Locate the cell with the specified text and output its [x, y] center coordinate. 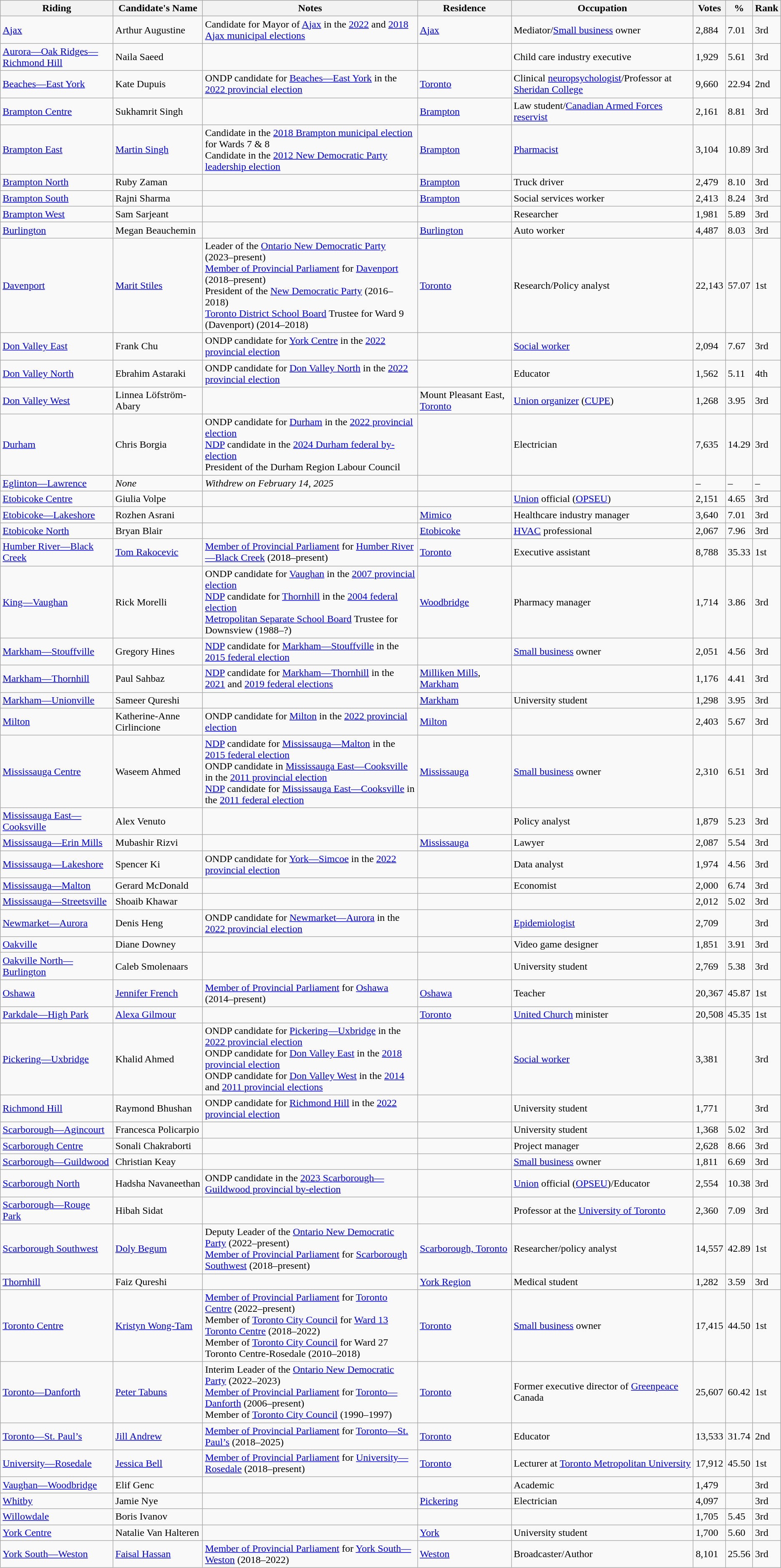
ONDP candidate in the 2023 Scarborough—Guildwood provincial by-election [310, 1183]
Vaughan—Woodbridge [57, 1485]
Jessica Bell [158, 1464]
7.09 [739, 1210]
Member of Provincial Parliament for University—Rosedale (2018–present) [310, 1464]
20,508 [709, 1015]
Lawyer [602, 842]
4.41 [739, 678]
Sukhamrit Singh [158, 111]
Etobicoke North [57, 531]
Whitby [57, 1501]
Frank Chu [158, 346]
Willowdale [57, 1517]
10.89 [739, 149]
Etobicoke—Lakeshore [57, 515]
4,487 [709, 230]
2,012 [709, 902]
Jamie Nye [158, 1501]
ONDP candidate for York Centre in the 2022 provincial election [310, 346]
Don Valley North [57, 373]
Kristyn Wong-Tam [158, 1326]
Davenport [57, 285]
1,562 [709, 373]
Former executive director of Greenpeace Canada [602, 1392]
Aurora—Oak Ridges—Richmond Hill [57, 57]
Brampton North [57, 182]
Woodbridge [465, 602]
5.54 [739, 842]
Executive assistant [602, 552]
Occupation [602, 8]
Sameer Qureshi [158, 700]
4.65 [739, 499]
Oakville North—Burlington [57, 966]
60.42 [739, 1392]
Votes [709, 8]
25,607 [709, 1392]
3,104 [709, 149]
31.74 [739, 1436]
ONDP candidate for Milton in the 2022 provincial election [310, 722]
Faiz Qureshi [158, 1281]
% [739, 8]
Doly Begum [158, 1248]
Eglinton—Lawrence [57, 483]
Clinical neuropsychologist/Professor at Sheridan College [602, 84]
None [158, 483]
Toronto—Danforth [57, 1392]
2,628 [709, 1146]
Member of Provincial Parliament for York South—Weston (2018–2022) [310, 1554]
Peter Tabuns [158, 1392]
2,161 [709, 111]
Brampton West [57, 214]
Naila Saeed [158, 57]
Rozhen Asrani [158, 515]
Researcher/policy analyst [602, 1248]
9,660 [709, 84]
Thornhill [57, 1281]
Professor at the University of Toronto [602, 1210]
6.69 [739, 1162]
Scarborough Centre [57, 1146]
ONDP candidate for Newmarket—Aurora in the 2022 provincial election [310, 923]
17,912 [709, 1464]
2,709 [709, 923]
3,381 [709, 1059]
5.23 [739, 821]
1,368 [709, 1130]
Riding [57, 8]
Mubashir Rizvi [158, 842]
25.56 [739, 1554]
York Centre [57, 1533]
Hibah Sidat [158, 1210]
3.59 [739, 1281]
Scarborough—Guildwood [57, 1162]
1,282 [709, 1281]
Candidate in the 2018 Brampton municipal election for Wards 7 & 8 Candidate in the 2012 New Democratic Party leadership election [310, 149]
Member of Provincial Parliament for Oshawa (2014–present) [310, 993]
Durham [57, 445]
Etobicoke Centre [57, 499]
2,000 [709, 886]
Paul Sahbaz [158, 678]
Sam Sarjeant [158, 214]
1,700 [709, 1533]
7.96 [739, 531]
Video game designer [602, 945]
13,533 [709, 1436]
Economist [602, 886]
York [465, 1533]
York South—Weston [57, 1554]
Deputy Leader of the Ontario New Democratic Party (2022–present) Member of Provincial Parliament for Scarborough Southwest (2018–present) [310, 1248]
1,974 [709, 864]
Richmond Hill [57, 1108]
1,176 [709, 678]
7.67 [739, 346]
Bryan Blair [158, 531]
Markham [465, 700]
8.10 [739, 182]
45.87 [739, 993]
Jill Andrew [158, 1436]
Beaches—East York [57, 84]
Policy analyst [602, 821]
5.60 [739, 1533]
Alexa Gilmour [158, 1015]
Notes [310, 8]
Waseem Ahmed [158, 771]
Candidate for Mayor of Ajax in the 2022 and 2018 Ajax municipal elections [310, 30]
Don Valley West [57, 401]
17,415 [709, 1326]
Markham—Thornhill [57, 678]
Etobicoke [465, 531]
Jennifer French [158, 993]
Mediator/Small business owner [602, 30]
5.45 [739, 1517]
Giulia Volpe [158, 499]
Social services worker [602, 198]
4th [767, 373]
Marit Stiles [158, 285]
14,557 [709, 1248]
2,413 [709, 198]
2,403 [709, 722]
1,268 [709, 401]
Don Valley East [57, 346]
Union organizer (CUPE) [602, 401]
Child care industry executive [602, 57]
Mississauga East—Cooksville [57, 821]
8.81 [739, 111]
Brampton Centre [57, 111]
6.51 [739, 771]
Natalie Van Halteren [158, 1533]
Markham—Stouffville [57, 652]
Medical student [602, 1281]
5.61 [739, 57]
Withdrew on February 14, 2025 [310, 483]
Katherine-Anne Cirlincione [158, 722]
5.67 [739, 722]
Research/Policy analyst [602, 285]
Academic [602, 1485]
Scarborough Southwest [57, 1248]
United Church minister [602, 1015]
Christian Keay [158, 1162]
Law student/Canadian Armed Forces reservist [602, 111]
1,929 [709, 57]
Pickering [465, 1501]
1,771 [709, 1108]
Spencer Ki [158, 864]
Chris Borgia [158, 445]
Data analyst [602, 864]
Pharmacist [602, 149]
Newmarket—Aurora [57, 923]
ONDP candidate for York—Simcoe in the 2022 provincial election [310, 864]
2,087 [709, 842]
York Region [465, 1281]
Researcher [602, 214]
Member of Provincial Parliament for Toronto—St. Paul’s (2018–2025) [310, 1436]
Linnea Löfström-Abary [158, 401]
8.24 [739, 198]
Mimico [465, 515]
14.29 [739, 445]
Elif Genc [158, 1485]
2,094 [709, 346]
Tom Rakocevic [158, 552]
Broadcaster/Author [602, 1554]
Megan Beauchemin [158, 230]
3.86 [739, 602]
Sonali Chakraborti [158, 1146]
Scarborough—Rouge Park [57, 1210]
Gregory Hines [158, 652]
2,151 [709, 499]
Truck driver [602, 182]
Mississauga Centre [57, 771]
HVAC professional [602, 531]
8,788 [709, 552]
Weston [465, 1554]
Teacher [602, 993]
Auto worker [602, 230]
20,367 [709, 993]
Toronto Centre [57, 1326]
Toronto—St. Paul’s [57, 1436]
Faisal Hassan [158, 1554]
2,884 [709, 30]
1,811 [709, 1162]
Healthcare industry manager [602, 515]
Gerard McDonald [158, 886]
Lecturer at Toronto Metropolitan University [602, 1464]
1,714 [709, 602]
Parkdale—High Park [57, 1015]
Mount Pleasant East, Toronto [465, 401]
8.66 [739, 1146]
Boris Ivanov [158, 1517]
Humber River—Black Creek [57, 552]
Francesca Policarpio [158, 1130]
Shoaib Khawar [158, 902]
2,360 [709, 1210]
2,554 [709, 1183]
Alex Venuto [158, 821]
Rank [767, 8]
Brampton East [57, 149]
Scarborough—Agincourt [57, 1130]
Epidemiologist [602, 923]
22.94 [739, 84]
5.11 [739, 373]
4,097 [709, 1501]
1,851 [709, 945]
6.74 [739, 886]
3,640 [709, 515]
Scarborough North [57, 1183]
1,879 [709, 821]
Markham—Unionville [57, 700]
Mississauga—Lakeshore [57, 864]
Mississauga—Malton [57, 886]
ONDP candidate for Don Valley North in the 2022 provincial election [310, 373]
Candidate's Name [158, 8]
Mississauga—Erin Mills [57, 842]
45.35 [739, 1015]
Hadsha Navaneethan [158, 1183]
2,479 [709, 182]
Mississauga—Streetsville [57, 902]
2,310 [709, 771]
Milliken Mills, Markham [465, 678]
Member of Provincial Parliament for Humber River—Black Creek (2018–present) [310, 552]
Union official (OPSEU) [602, 499]
1,479 [709, 1485]
44.50 [739, 1326]
7,635 [709, 445]
Residence [465, 8]
Denis Heng [158, 923]
Martin Singh [158, 149]
Oakville [57, 945]
2,067 [709, 531]
8.03 [739, 230]
2,051 [709, 652]
Khalid Ahmed [158, 1059]
Caleb Smolenaars [158, 966]
5.89 [739, 214]
5.38 [739, 966]
King—Vaughan [57, 602]
NDP candidate for Markham—Stouffville in the 2015 federal election [310, 652]
Arthur Augustine [158, 30]
ONDP candidate for Beaches—East York in the 2022 provincial election [310, 84]
10.38 [739, 1183]
35.33 [739, 552]
1,298 [709, 700]
Diane Downey [158, 945]
42.89 [739, 1248]
Scarborough, Toronto [465, 1248]
3.91 [739, 945]
Rajni Sharma [158, 198]
Ebrahim Astaraki [158, 373]
Project manager [602, 1146]
1,705 [709, 1517]
2,769 [709, 966]
Raymond Bhushan [158, 1108]
Pharmacy manager [602, 602]
8,101 [709, 1554]
Pickering—Uxbridge [57, 1059]
57.07 [739, 285]
Ruby Zaman [158, 182]
45.50 [739, 1464]
NDP candidate for Markham—Thornhill in the 2021 and 2019 federal elections [310, 678]
22,143 [709, 285]
University—Rosedale [57, 1464]
ONDP candidate for Richmond Hill in the 2022 provincial election [310, 1108]
Brampton South [57, 198]
Rick Morelli [158, 602]
Kate Dupuis [158, 84]
Union official (OPSEU)/Educator [602, 1183]
1,981 [709, 214]
